Output the [X, Y] coordinate of the center of the cell containing the given text.  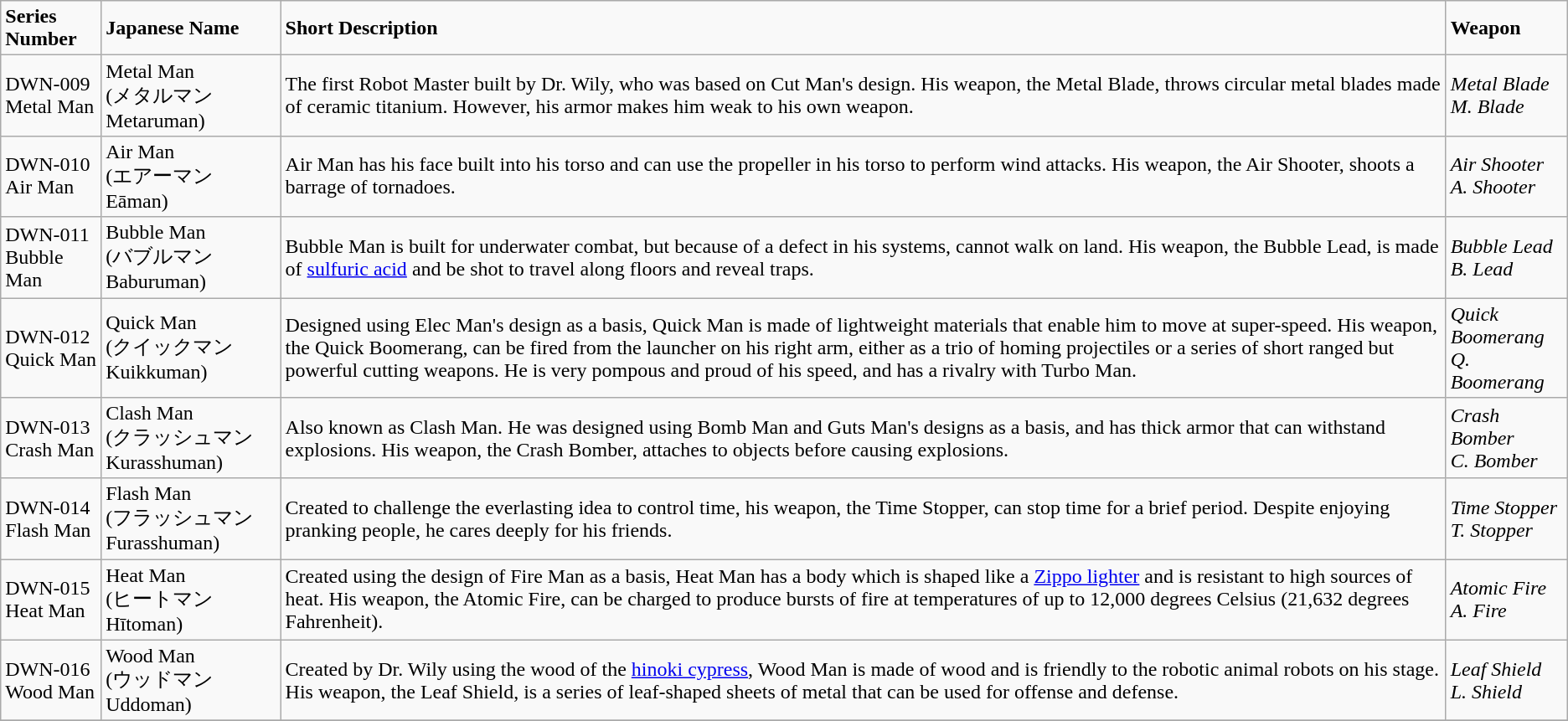
Quick BoomerangQ. Boomerang [1506, 348]
DWN-016Wood Man [51, 680]
Bubble LeadB. Lead [1506, 258]
DWN-013Crash Man [51, 439]
DWN-012Quick Man [51, 348]
Air ShooterA. Shooter [1506, 176]
Short Description [863, 28]
Crash BomberC. Bomber [1506, 439]
DWN-015Heat Man [51, 600]
Metal Man(メタルマン Metaruman) [191, 95]
DWN-009Metal Man [51, 95]
Atomic FireA. Fire [1506, 600]
Heat Man(ヒートマン Hītoman) [191, 600]
Air Man(エアーマン Eāman) [191, 176]
DWN-010Air Man [51, 176]
Bubble Man(バブルマン Baburuman) [191, 258]
DWN-014Flash Man [51, 519]
Japanese Name [191, 28]
Quick Man(クイックマン Kuikkuman) [191, 348]
Flash Man(フラッシュマン Furasshuman) [191, 519]
Clash Man(クラッシュマン Kurasshuman) [191, 439]
Weapon [1506, 28]
DWN-011Bubble Man [51, 258]
Series Number [51, 28]
Wood Man(ウッドマン Uddoman) [191, 680]
Metal BladeM. Blade [1506, 95]
Leaf ShieldL. Shield [1506, 680]
Time StopperT. Stopper [1506, 519]
